Determine the [X, Y] coordinate at the center of the cell enclosing the given text.  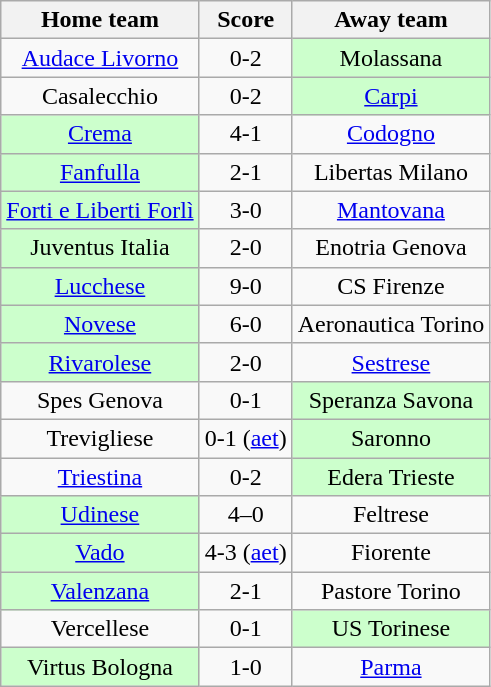
Vercellese [100, 629]
Valenzana [100, 591]
Spes Genova [100, 400]
Juventus Italia [100, 248]
Libertas Milano [391, 172]
Crema [100, 134]
4–0 [246, 515]
Saronno [391, 438]
0-1 (aet) [246, 438]
Enotria Genova [391, 248]
Home team [100, 20]
CS Firenze [391, 286]
Trevigliese [100, 438]
9-0 [246, 286]
Casalecchio [100, 96]
Novese [100, 324]
Vado [100, 553]
Pastore Torino [391, 591]
Molassana [391, 58]
1-0 [246, 667]
Udinese [100, 515]
Lucchese [100, 286]
Feltrese [391, 515]
3-0 [246, 210]
Rivarolese [100, 362]
4-3 (aet) [246, 553]
Parma [391, 667]
Sestrese [391, 362]
Fiorente [391, 553]
Forti e Liberti Forlì [100, 210]
Aeronautica Torino [391, 324]
US Torinese [391, 629]
Audace Livorno [100, 58]
Away team [391, 20]
Carpi [391, 96]
Triestina [100, 477]
Mantovana [391, 210]
6-0 [246, 324]
Speranza Savona [391, 400]
Fanfulla [100, 172]
Score [246, 20]
Virtus Bologna [100, 667]
Codogno [391, 134]
4-1 [246, 134]
Edera Trieste [391, 477]
